Search for the cell housing the specified text and yield its (x, y) center coordinate. 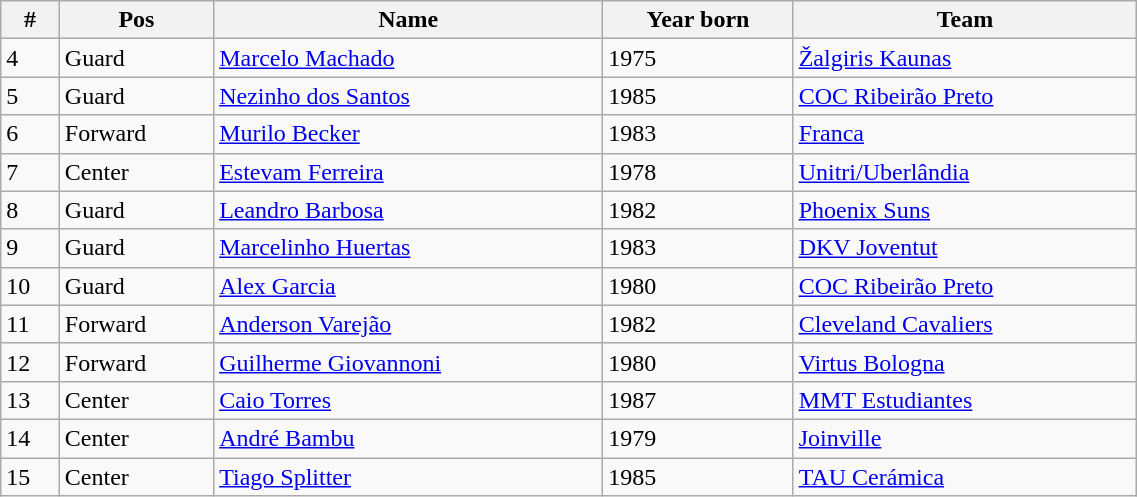
Anderson Varejão (408, 324)
10 (30, 286)
André Bambu (408, 438)
Pos (136, 20)
Team (965, 20)
TAU Cerámica (965, 477)
13 (30, 400)
15 (30, 477)
12 (30, 362)
6 (30, 134)
4 (30, 58)
Franca (965, 134)
# (30, 20)
MMT Estudiantes (965, 400)
Joinville (965, 438)
8 (30, 210)
Žalgiris Kaunas (965, 58)
DKV Joventut (965, 248)
1978 (698, 172)
Murilo Becker (408, 134)
Year born (698, 20)
Marcelo Machado (408, 58)
Leandro Barbosa (408, 210)
Alex Garcia (408, 286)
1987 (698, 400)
Name (408, 20)
14 (30, 438)
Tiago Splitter (408, 477)
7 (30, 172)
Estevam Ferreira (408, 172)
Virtus Bologna (965, 362)
Nezinho dos Santos (408, 96)
1975 (698, 58)
Marcelinho Huertas (408, 248)
9 (30, 248)
11 (30, 324)
5 (30, 96)
Cleveland Cavaliers (965, 324)
1979 (698, 438)
Caio Torres (408, 400)
Phoenix Suns (965, 210)
Unitri/Uberlândia (965, 172)
Guilherme Giovannoni (408, 362)
